Return the [x, y] coordinate for the center point of the cell that contains the specified text.  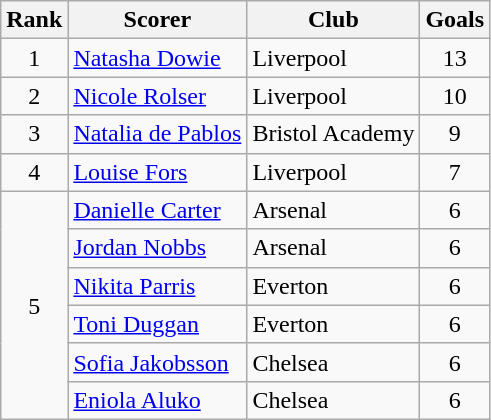
Louise Fors [158, 172]
7 [455, 172]
13 [455, 58]
Club [334, 20]
Eniola Aluko [158, 400]
Natasha Dowie [158, 58]
Natalia de Pablos [158, 134]
Rank [34, 20]
10 [455, 96]
Jordan Nobbs [158, 248]
Bristol Academy [334, 134]
Goals [455, 20]
Scorer [158, 20]
1 [34, 58]
5 [34, 305]
Danielle Carter [158, 210]
3 [34, 134]
Nikita Parris [158, 286]
Sofia Jakobsson [158, 362]
Nicole Rolser [158, 96]
Toni Duggan [158, 324]
2 [34, 96]
4 [34, 172]
9 [455, 134]
